Determine the (x, y) coordinate at the center of the cell enclosing the given text.  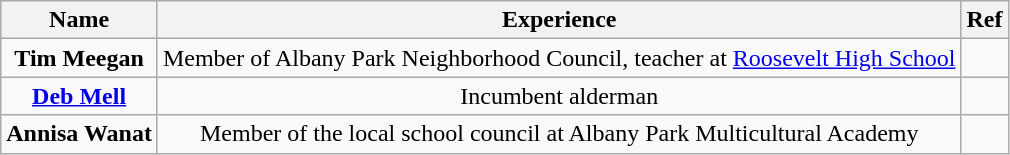
Name (80, 20)
Deb Mell (80, 96)
Ref (984, 20)
Annisa Wanat (80, 134)
Experience (559, 20)
Member of Albany Park Neighborhood Council, teacher at Roosevelt High School (559, 58)
Incumbent alderman (559, 96)
Member of the local school council at Albany Park Multicultural Academy (559, 134)
Tim Meegan (80, 58)
